Return [X, Y] of the center of cell containing provided text 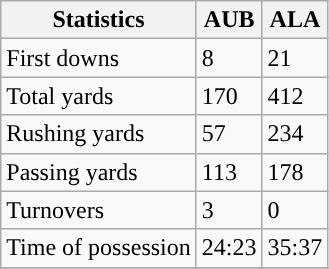
3 [229, 210]
35:37 [295, 248]
Total yards [99, 96]
AUB [229, 20]
Time of possession [99, 248]
First downs [99, 58]
57 [229, 134]
ALA [295, 20]
178 [295, 172]
Passing yards [99, 172]
24:23 [229, 248]
8 [229, 58]
0 [295, 210]
21 [295, 58]
170 [229, 96]
Turnovers [99, 210]
Statistics [99, 20]
113 [229, 172]
412 [295, 96]
234 [295, 134]
Rushing yards [99, 134]
